Identify which cell holds the provided text, then report its (X, Y) central coordinate. 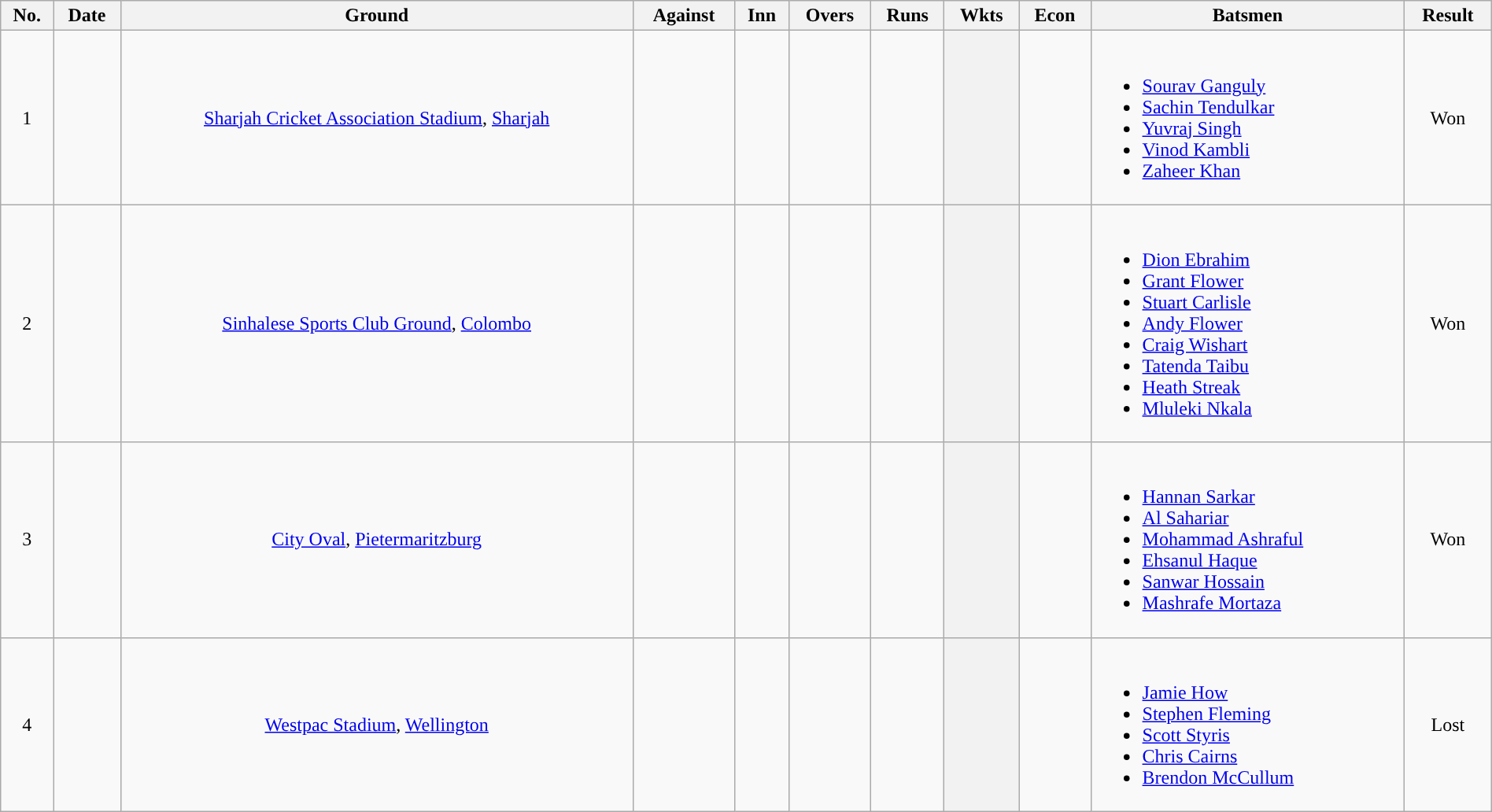
Ground (376, 16)
Batsmen (1248, 16)
1 (27, 118)
2 (27, 323)
Date (87, 16)
Inn (762, 16)
Westpac Stadium, Wellington (376, 724)
Result (1448, 16)
City Oval, Pietermaritzburg (376, 540)
Hannan SarkarAl SahariarMohammad AshrafulEhsanul HaqueSanwar HossainMashrafe Mortaza (1248, 540)
Overs (829, 16)
Sinhalese Sports Club Ground, Colombo (376, 323)
Wkts (982, 16)
Sharjah Cricket Association Stadium, Sharjah (376, 118)
Runs (908, 16)
Dion EbrahimGrant FlowerStuart CarlisleAndy FlowerCraig WishartTatenda TaibuHeath StreakMluleki Nkala (1248, 323)
Against (684, 16)
3 (27, 540)
Econ (1054, 16)
Sourav GangulySachin TendulkarYuvraj SinghVinod KambliZaheer Khan (1248, 118)
4 (27, 724)
Jamie HowStephen FlemingScott StyrisChris CairnsBrendon McCullum (1248, 724)
No. (27, 16)
Lost (1448, 724)
